Detect which cell encompasses the target text, then output its [x, y] center coordinate. 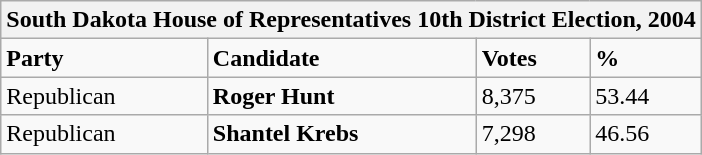
Roger Hunt [342, 96]
South Dakota House of Representatives 10th District Election, 2004 [352, 20]
Candidate [342, 58]
Party [104, 58]
Shantel Krebs [342, 134]
46.56 [646, 134]
7,298 [533, 134]
8,375 [533, 96]
53.44 [646, 96]
% [646, 58]
Votes [533, 58]
